Identify which cell holds the provided text, then report its [X, Y] central coordinate. 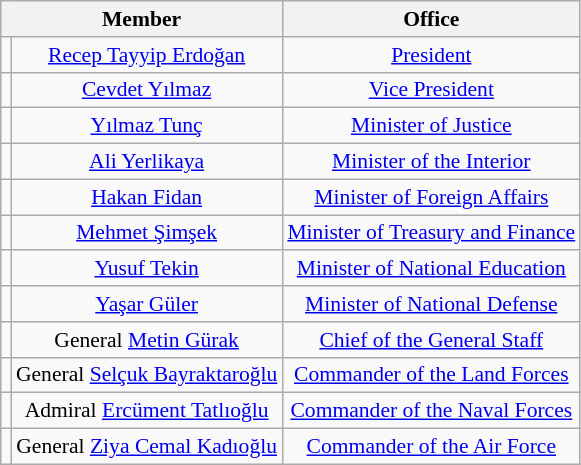
Chief of the General Staff [431, 340]
Member [142, 19]
Minister of Treasury and Finance [431, 233]
Hakan Fidan [146, 197]
Commander of the Naval Forces [431, 411]
President [431, 55]
General Ziya Cemal Kadıoğlu [146, 447]
Yılmaz Tunç [146, 126]
Commander of the Land Forces [431, 375]
Office [431, 19]
Admiral Ercüment Tatlıoğlu [146, 411]
Minister of Justice [431, 126]
Minister of National Education [431, 269]
Minister of National Defense [431, 304]
Minister of Foreign Affairs [431, 197]
Yaşar Güler [146, 304]
Commander of the Air Force [431, 447]
Recep Tayyip Erdoğan [146, 55]
Ali Yerlikaya [146, 162]
Mehmet Şimşek [146, 233]
Minister of the Interior [431, 162]
Cevdet Yılmaz [146, 90]
Vice President [431, 90]
General Metin Gürak [146, 340]
General Selçuk Bayraktaroğlu [146, 375]
Yusuf Tekin [146, 269]
